Return the (x, y) coordinate for the center point of the cell that contains the specified text.  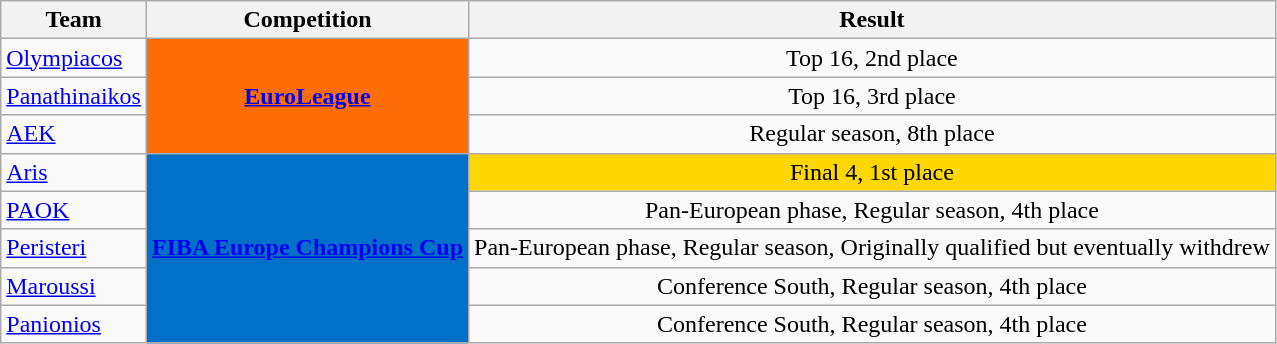
Pan-European phase, Regular season, Originally qualified but eventually withdrew (872, 248)
Peristeri (74, 248)
Competition (307, 20)
Panathinaikos (74, 96)
AEK (74, 134)
Final 4, 1st place (872, 172)
Olympiacos (74, 58)
Team (74, 20)
Regular season, 8th place (872, 134)
Top 16, 3rd place (872, 96)
PAOK (74, 210)
Panionios (74, 324)
Aris (74, 172)
Pan-European phase, Regular season, 4th place (872, 210)
FIBA Europe Champions Cup (307, 248)
EuroLeague (307, 96)
Maroussi (74, 286)
Result (872, 20)
Top 16, 2nd place (872, 58)
